Search for the cell housing the specified text and yield its (x, y) center coordinate. 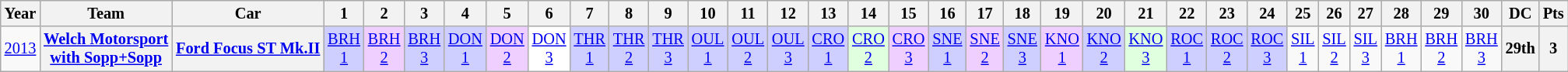
Welch Motorsportwith Sopp+Sopp (106, 49)
SNE1 (947, 49)
18 (1023, 13)
16 (947, 13)
SNE3 (1023, 49)
KNO1 (1062, 49)
2013 (20, 49)
20 (1104, 13)
12 (788, 13)
SIL3 (1366, 49)
KNO3 (1146, 49)
OUL3 (788, 49)
14 (868, 13)
5 (507, 13)
SNE2 (984, 49)
SIL1 (1303, 49)
17 (984, 13)
1 (344, 13)
DC (1521, 13)
10 (708, 13)
Ford Focus ST Mk.II (247, 49)
25 (1303, 13)
2 (384, 13)
ROC3 (1268, 49)
OUL1 (708, 49)
30 (1482, 13)
29 (1441, 13)
DON2 (507, 49)
8 (629, 13)
DON3 (549, 49)
ROC2 (1227, 49)
13 (829, 13)
23 (1227, 13)
Pts (1553, 13)
THR3 (668, 49)
9 (668, 13)
28 (1401, 13)
7 (589, 13)
KNO2 (1104, 49)
Year (20, 13)
15 (909, 13)
CRO3 (909, 49)
CRO1 (829, 49)
OUL2 (748, 49)
29th (1521, 49)
CRO2 (868, 49)
SIL2 (1334, 49)
4 (465, 13)
19 (1062, 13)
22 (1187, 13)
THR1 (589, 49)
6 (549, 13)
26 (1334, 13)
24 (1268, 13)
Team (106, 13)
DON1 (465, 49)
11 (748, 13)
Car (247, 13)
21 (1146, 13)
THR2 (629, 49)
27 (1366, 13)
ROC1 (1187, 49)
